Search for the cell housing the specified text and yield its (x, y) center coordinate. 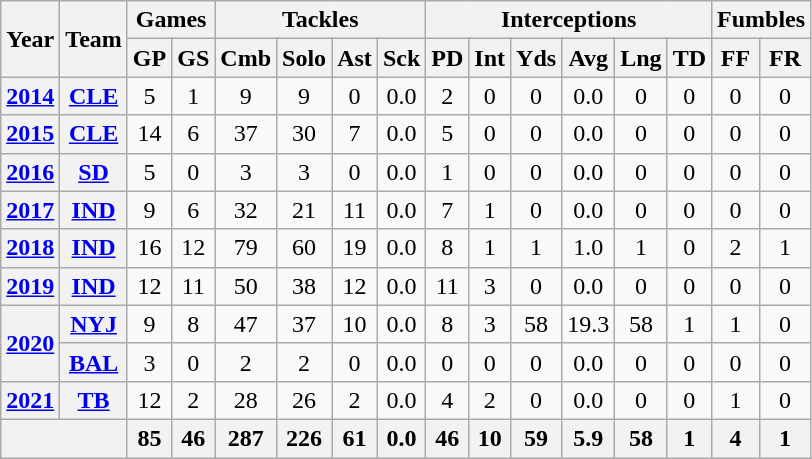
TB (94, 400)
287 (246, 438)
Lng (641, 58)
21 (304, 210)
Fumbles (762, 20)
Solo (304, 58)
1.0 (588, 248)
19.3 (588, 324)
SD (94, 172)
50 (246, 286)
GP (149, 58)
2017 (30, 210)
Avg (588, 58)
2016 (30, 172)
226 (304, 438)
FF (736, 58)
19 (355, 248)
NYJ (94, 324)
61 (355, 438)
2021 (30, 400)
2014 (30, 96)
28 (246, 400)
PD (448, 58)
FR (784, 58)
Interceptions (569, 20)
Int (490, 58)
16 (149, 248)
2015 (30, 134)
Tackles (320, 20)
Cmb (246, 58)
2020 (30, 343)
14 (149, 134)
TD (689, 58)
Games (170, 20)
30 (304, 134)
Sck (401, 58)
26 (304, 400)
2018 (30, 248)
47 (246, 324)
BAL (94, 362)
Year (30, 39)
79 (246, 248)
5.9 (588, 438)
GS (194, 58)
32 (246, 210)
2019 (30, 286)
Yds (536, 58)
60 (304, 248)
Team (94, 39)
59 (536, 438)
85 (149, 438)
38 (304, 286)
Ast (355, 58)
